From the cell containing the given text, extract its center point as [x, y] coordinate. 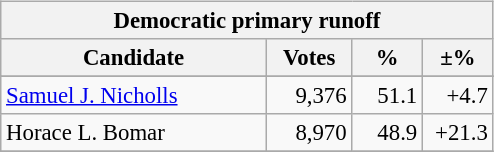
Horace L. Bomar [134, 133]
Samuel J. Nicholls [134, 96]
±% [458, 58]
Democratic primary runoff [247, 21]
8,970 [309, 133]
% [388, 58]
9,376 [309, 96]
+4.7 [458, 96]
51.1 [388, 96]
+21.3 [458, 133]
Votes [309, 58]
48.9 [388, 133]
Candidate [134, 58]
